Output the [x, y] coordinate of the center of the cell containing the given text.  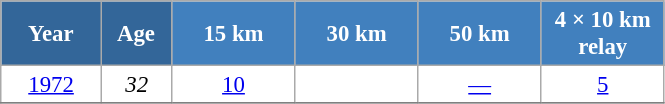
15 km [234, 34]
— [480, 85]
50 km [480, 34]
5 [602, 85]
30 km [356, 34]
Age [136, 34]
Year [52, 34]
1972 [52, 85]
4 × 10 km relay [602, 34]
10 [234, 85]
32 [136, 85]
